Return the (x, y) coordinate for the center point of the cell that contains the specified text.  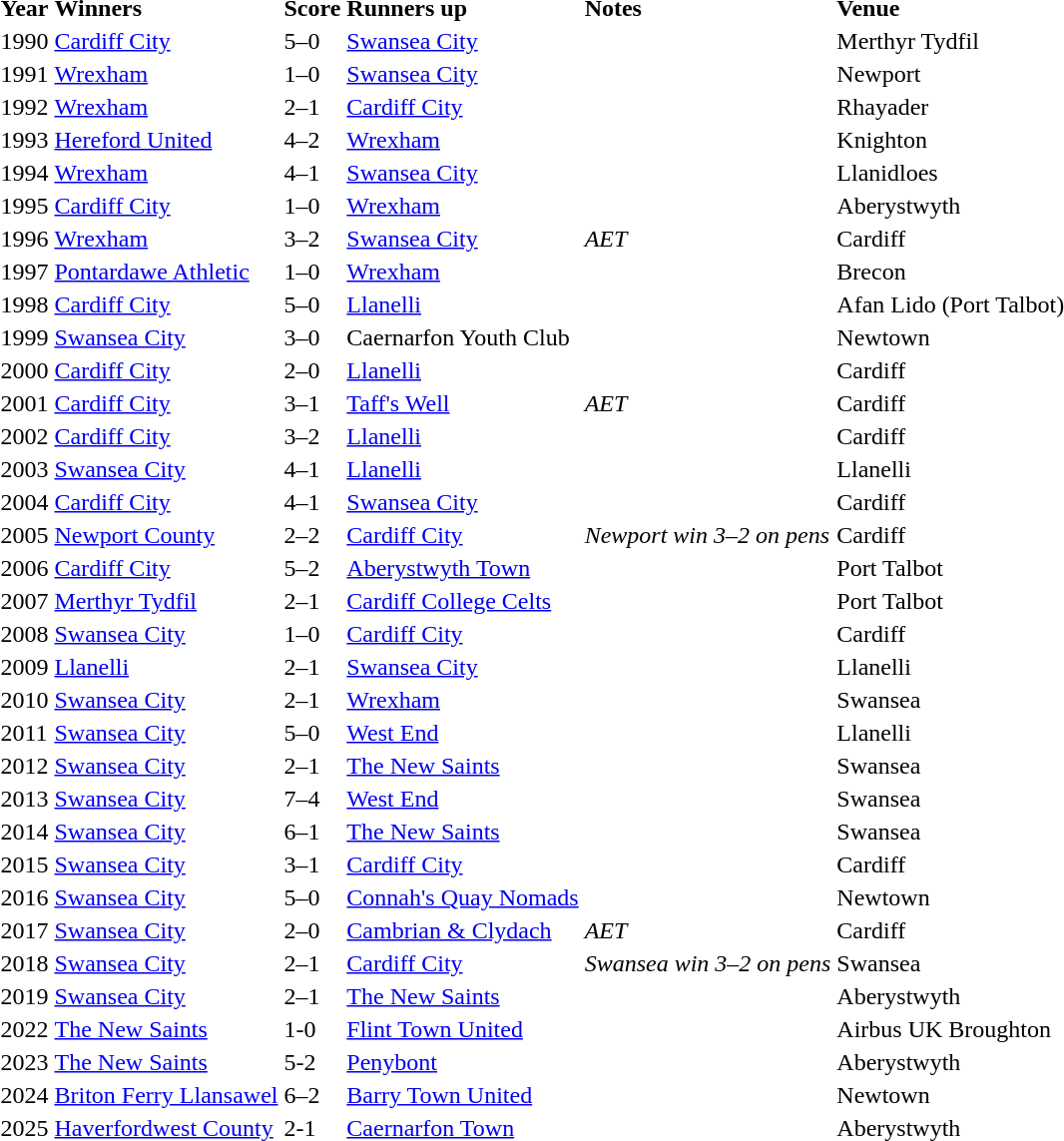
Cardiff College Celts (463, 601)
Caernarfon Youth Club (463, 337)
6–2 (312, 1095)
Merthyr Tydfil (166, 601)
Aberystwyth Town (463, 568)
7–4 (312, 799)
Hereford United (166, 140)
Newport County (166, 535)
6–1 (312, 832)
Newport win 3–2 on pens (708, 535)
2–2 (312, 535)
Taff's Well (463, 403)
Cambrian & Clydach (463, 930)
Flint Town United (463, 1029)
5–2 (312, 568)
Pontardawe Athletic (166, 272)
1-0 (312, 1029)
Connah's Quay Nomads (463, 897)
5-2 (312, 1062)
Penybont (463, 1062)
4–2 (312, 140)
Swansea win 3–2 on pens (708, 963)
Briton Ferry Llansawel (166, 1095)
Barry Town United (463, 1095)
3–0 (312, 337)
